Return (x, y) of the center of cell containing provided text 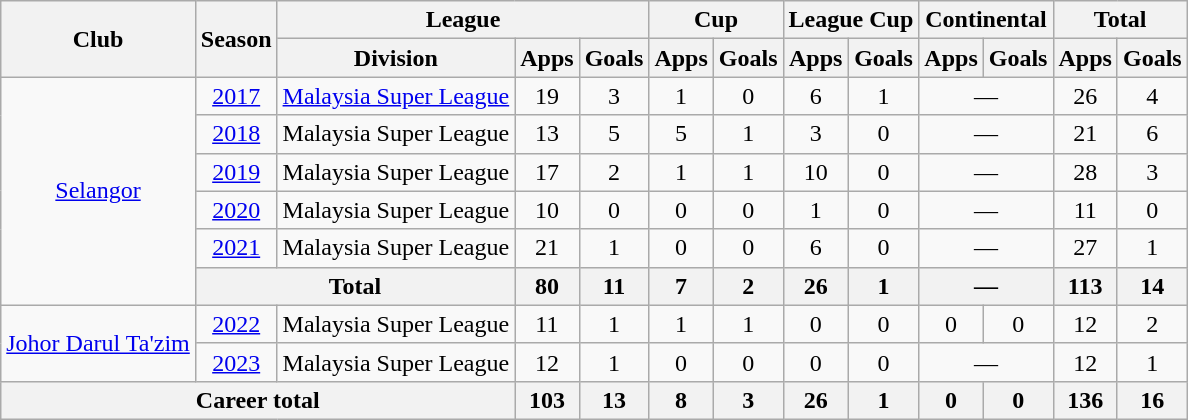
2020 (236, 210)
Cup (716, 20)
2023 (236, 362)
8 (681, 400)
Selangor (98, 191)
103 (547, 400)
Continental (986, 20)
113 (1085, 286)
2018 (236, 134)
Career total (258, 400)
2021 (236, 248)
80 (547, 286)
136 (1085, 400)
7 (681, 286)
Johor Darul Ta'zim (98, 343)
19 (547, 96)
Club (98, 39)
27 (1085, 248)
28 (1085, 172)
League (463, 20)
Season (236, 39)
League Cup (851, 20)
Division (396, 58)
4 (1152, 96)
2017 (236, 96)
2019 (236, 172)
16 (1152, 400)
14 (1152, 286)
17 (547, 172)
2022 (236, 324)
